Return [x, y] of the center of cell containing provided text 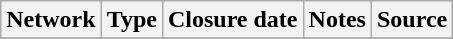
Network [51, 20]
Notes [337, 20]
Source [412, 20]
Type [132, 20]
Closure date [232, 20]
